Search for the cell housing the specified text and yield its (X, Y) center coordinate. 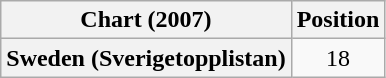
Position (338, 20)
Sweden (Sverigetopplistan) (146, 58)
18 (338, 58)
Chart (2007) (146, 20)
